Determine the (x, y) coordinate at the center of the cell enclosing the given text.  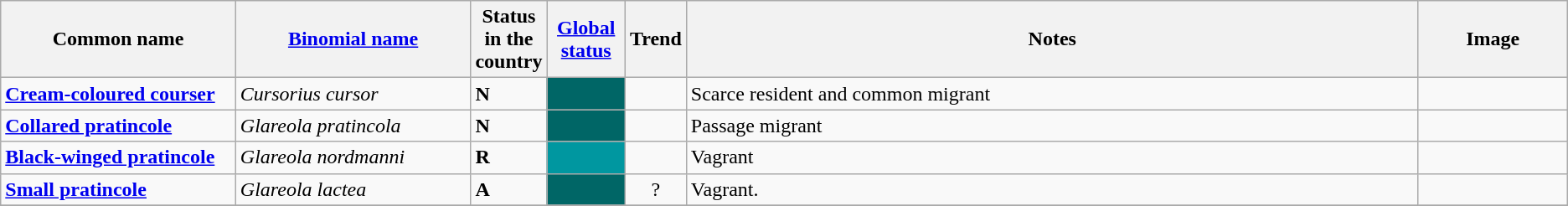
Glareola lactea (353, 189)
Scarce resident and common migrant (1052, 94)
Global status (586, 39)
Vagrant (1052, 157)
Image (1493, 39)
Notes (1052, 39)
R (509, 157)
Small pratincole (119, 189)
Status in the country (509, 39)
Vagrant. (1052, 189)
Cursorius cursor (353, 94)
Cream-coloured courser (119, 94)
A (509, 189)
Trend (655, 39)
Passage migrant (1052, 126)
Black-winged pratincole (119, 157)
Glareola nordmanni (353, 157)
Common name (119, 39)
Binomial name (353, 39)
Glareola pratincola (353, 126)
? (655, 189)
Collared pratincole (119, 126)
